Output the [X, Y] coordinate of the center of the cell containing the given text.  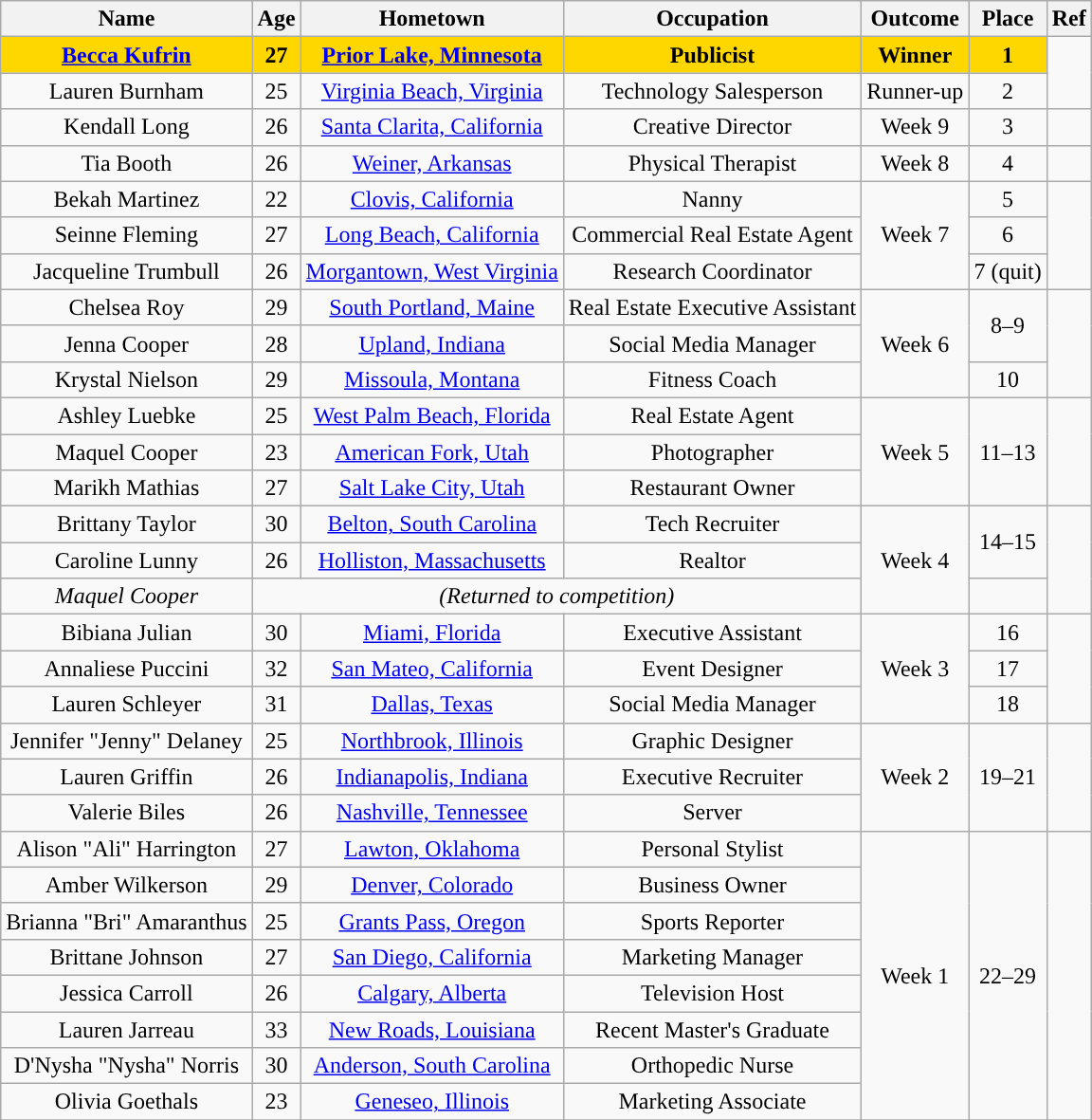
Brianna "Bri" Amaranthus [127, 921]
Physical Therapist [712, 163]
Week 6 [916, 343]
Research Coordinator [712, 271]
Tia Booth [127, 163]
Valerie Biles [127, 813]
Becca Kufrin [127, 55]
Nanny [712, 199]
Recent Master's Graduate [712, 1029]
Nashville, Tennessee [432, 813]
Anderson, South Carolina [432, 1066]
Alison "Ali" Harrington [127, 849]
Kendall Long [127, 127]
Ref [1069, 19]
Week 1 [916, 975]
17 [1008, 669]
5 [1008, 199]
Brittany Taylor [127, 524]
Graphic Designer [712, 741]
Real Estate Agent [712, 415]
22–29 [1008, 975]
Caroline Lunny [127, 560]
Upland, Indiana [432, 343]
Annaliese Puccini [127, 669]
Restaurant Owner [712, 488]
Tech Recruiter [712, 524]
Fitness Coach [712, 379]
Long Beach, California [432, 235]
D'Nysha "Nysha" Norris [127, 1066]
2 [1008, 91]
Clovis, California [432, 199]
Bibiana Julian [127, 633]
32 [277, 669]
14–15 [1008, 542]
4 [1008, 163]
16 [1008, 633]
Real Estate Executive Assistant [712, 307]
Outcome [916, 19]
Jacqueline Trumbull [127, 271]
Lauren Jarreau [127, 1029]
Amber Wilkerson [127, 885]
Photographer [712, 452]
Week 5 [916, 451]
Week 7 [916, 235]
6 [1008, 235]
Week 9 [916, 127]
Prior Lake, Minnesota [432, 55]
1 [1008, 55]
Name [127, 19]
West Palm Beach, Florida [432, 415]
Place [1008, 19]
10 [1008, 379]
Seinne Fleming [127, 235]
Jennifer "Jenny" Delaney [127, 741]
Week 8 [916, 163]
Brittane Johnson [127, 957]
Marketing Associate [712, 1102]
Lawton, Oklahoma [432, 849]
Salt Lake City, Utah [432, 488]
(Returned to competition) [557, 597]
Geneseo, Illinois [432, 1102]
Week 3 [916, 669]
28 [277, 343]
Executive Assistant [712, 633]
18 [1008, 705]
Morgantown, West Virginia [432, 271]
Holliston, Massachusetts [432, 560]
Publicist [712, 55]
Calgary, Alberta [432, 993]
Orthopedic Nurse [712, 1066]
Marketing Manager [712, 957]
Northbrook, Illinois [432, 741]
Server [712, 813]
Lauren Burnham [127, 91]
Winner [916, 55]
Event Designer [712, 669]
11–13 [1008, 451]
Week 4 [916, 560]
Marikh Mathias [127, 488]
San Mateo, California [432, 669]
Grants Pass, Oregon [432, 921]
Lauren Griffin [127, 777]
South Portland, Maine [432, 307]
Virginia Beach, Virginia [432, 91]
Business Owner [712, 885]
Ashley Luebke [127, 415]
Creative Director [712, 127]
American Fork, Utah [432, 452]
19–21 [1008, 777]
Television Host [712, 993]
3 [1008, 127]
8–9 [1008, 325]
Hometown [432, 19]
Jessica Carroll [127, 993]
Lauren Schleyer [127, 705]
Belton, South Carolina [432, 524]
New Roads, Louisiana [432, 1029]
33 [277, 1029]
Indianapolis, Indiana [432, 777]
Missoula, Montana [432, 379]
Occupation [712, 19]
San Diego, California [432, 957]
Denver, Colorado [432, 885]
Runner-up [916, 91]
Weiner, Arkansas [432, 163]
Sports Reporter [712, 921]
Week 2 [916, 777]
Personal Stylist [712, 849]
Age [277, 19]
22 [277, 199]
Technology Salesperson [712, 91]
Olivia Goethals [127, 1102]
Santa Clarita, California [432, 127]
7 (quit) [1008, 271]
Dallas, Texas [432, 705]
Executive Recruiter [712, 777]
Chelsea Roy [127, 307]
31 [277, 705]
Bekah Martinez [127, 199]
Realtor [712, 560]
Jenna Cooper [127, 343]
Krystal Nielson [127, 379]
Commercial Real Estate Agent [712, 235]
Miami, Florida [432, 633]
